Find where the given text appears and provide that cell's center as (x, y) coordinate. 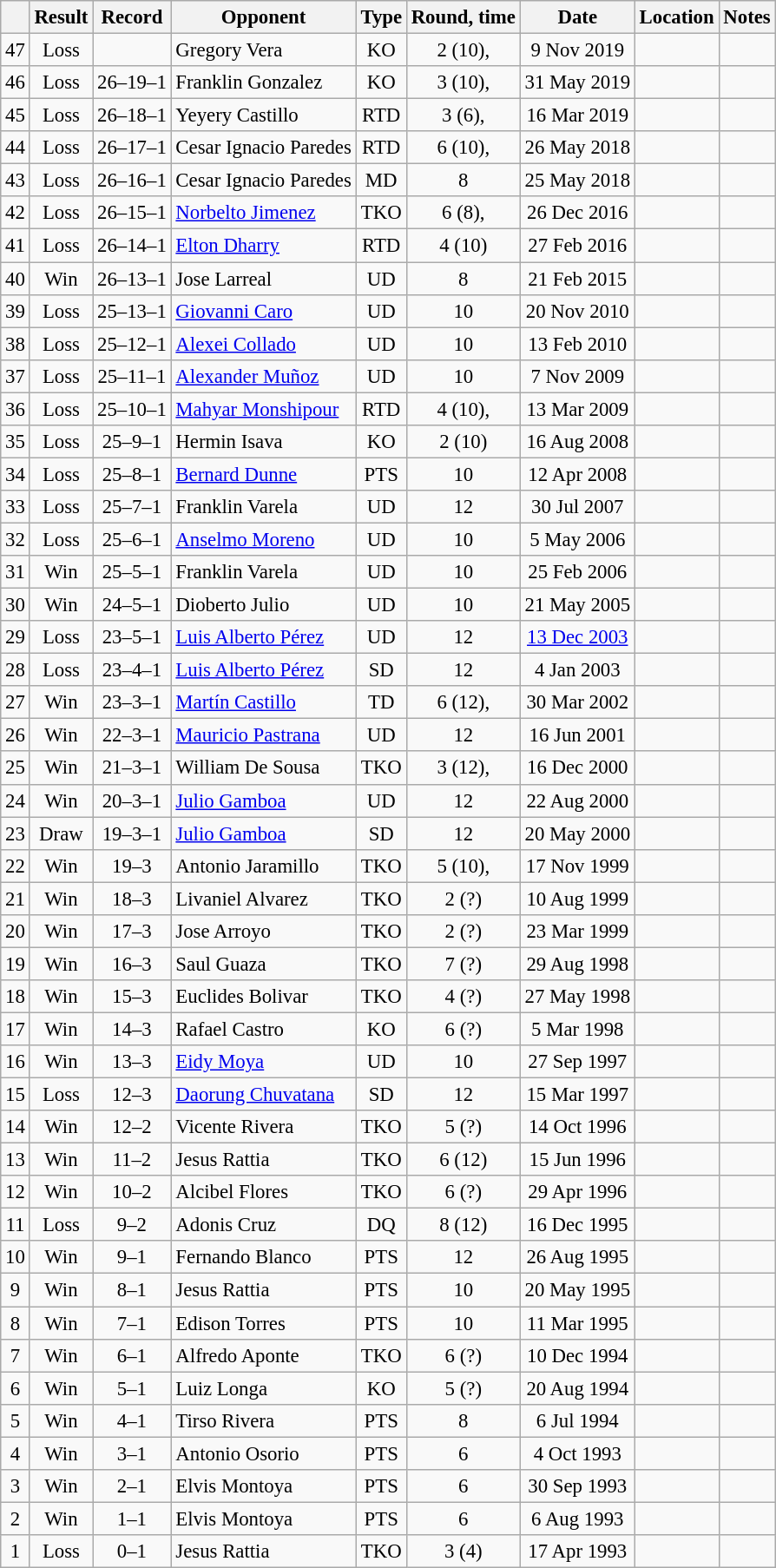
8 (12) (464, 1225)
9 Nov 2019 (577, 50)
42 (16, 213)
2 (16, 1519)
Edison Torres (264, 1323)
DQ (381, 1225)
5 (16, 1420)
15 Mar 1997 (577, 1095)
20 Nov 2010 (577, 311)
6 Aug 1993 (577, 1519)
Jose Arroyo (264, 932)
6 (10), (464, 148)
26 Dec 2016 (577, 213)
3 (12), (464, 768)
27 May 1998 (577, 997)
5–1 (132, 1388)
Martín Castillo (264, 702)
18 (16, 997)
12–3 (132, 1095)
13 Dec 2003 (577, 637)
4 (10) (464, 246)
25–7–1 (132, 507)
25–11–1 (132, 376)
17 Nov 1999 (577, 866)
Elton Dharry (264, 246)
Vicente Rivera (264, 1127)
44 (16, 148)
Mauricio Pastrana (264, 735)
6–1 (132, 1355)
17–3 (132, 932)
39 (16, 311)
36 (16, 409)
Giovanni Caro (264, 311)
Daorung Chuvatana (264, 1095)
William De Sousa (264, 768)
4 (10), (464, 409)
13 Mar 2009 (577, 409)
25 Feb 2006 (577, 572)
10–2 (132, 1192)
13–3 (132, 1062)
Opponent (264, 17)
20 (16, 932)
3 (16, 1486)
11–2 (132, 1160)
Record (132, 17)
25–8–1 (132, 474)
Result (61, 17)
6 (12), (464, 702)
23–3–1 (132, 702)
Dioberto Julio (264, 605)
31 May 2019 (577, 82)
21 (16, 899)
26–13–1 (132, 279)
16 Aug 2008 (577, 442)
16 Dec 2000 (577, 768)
Saul Guaza (264, 964)
28 (16, 670)
34 (16, 474)
Euclides Bolivar (264, 997)
23 (16, 833)
18–3 (132, 899)
33 (16, 507)
1 (16, 1552)
26–16–1 (132, 181)
27 Feb 2016 (577, 246)
Alcibel Flores (264, 1192)
29 Apr 1996 (577, 1192)
13 (16, 1160)
Luiz Longa (264, 1388)
4 Oct 1993 (577, 1453)
30 Jul 2007 (577, 507)
Eidy Moya (264, 1062)
26–19–1 (132, 82)
25–6–1 (132, 539)
15 Jun 1996 (577, 1160)
2 (10), (464, 50)
Bernard Dunne (264, 474)
9 (16, 1290)
Antonio Jaramillo (264, 866)
35 (16, 442)
32 (16, 539)
Rafael Castro (264, 1029)
47 (16, 50)
4 (?) (464, 997)
4 Jan 2003 (577, 670)
Alexander Muñoz (264, 376)
0–1 (132, 1552)
24 (16, 800)
9–2 (132, 1225)
16–3 (132, 964)
25–13–1 (132, 311)
5 May 2006 (577, 539)
7 (16, 1355)
12–2 (132, 1127)
10 Aug 1999 (577, 899)
27 (16, 702)
9–1 (132, 1258)
Fernando Blanco (264, 1258)
30 Mar 2002 (577, 702)
25–10–1 (132, 409)
12 Apr 2008 (577, 474)
22 Aug 2000 (577, 800)
19–3 (132, 866)
5 Mar 1998 (577, 1029)
Notes (746, 17)
Type (381, 17)
Antonio Osorio (264, 1453)
3–1 (132, 1453)
26 May 2018 (577, 148)
25 (16, 768)
25–9–1 (132, 442)
15–3 (132, 997)
21 May 2005 (577, 605)
Gregory Vera (264, 50)
30 Sep 1993 (577, 1486)
Yeyery Castillo (264, 115)
4–1 (132, 1420)
Location (677, 17)
Norbelto Jimenez (264, 213)
30 (16, 605)
Franklin Gonzalez (264, 82)
Hermin Isava (264, 442)
2–1 (132, 1486)
45 (16, 115)
8–1 (132, 1290)
MD (381, 181)
Round, time (464, 17)
38 (16, 344)
15 (16, 1095)
4 (16, 1453)
37 (16, 376)
3 (6), (464, 115)
Alexei Collado (264, 344)
20 Aug 1994 (577, 1388)
Jose Larreal (264, 279)
40 (16, 279)
14 Oct 1996 (577, 1127)
10 Dec 1994 (577, 1355)
25–12–1 (132, 344)
Adonis Cruz (264, 1225)
6 Jul 1994 (577, 1420)
5 (10), (464, 866)
29 (16, 637)
23 Mar 1999 (577, 932)
22 (16, 866)
20–3–1 (132, 800)
41 (16, 246)
27 Sep 1997 (577, 1062)
19 (16, 964)
31 (16, 572)
26–17–1 (132, 148)
7 Nov 2009 (577, 376)
3 (4) (464, 1552)
11 (16, 1225)
1–1 (132, 1519)
16 Jun 2001 (577, 735)
26–15–1 (132, 213)
Livaniel Alvarez (264, 899)
TD (381, 702)
Draw (61, 833)
Mahyar Monshipour (264, 409)
Tirso Rivera (264, 1420)
14–3 (132, 1029)
26–14–1 (132, 246)
14 (16, 1127)
46 (16, 82)
22–3–1 (132, 735)
11 Mar 1995 (577, 1323)
43 (16, 181)
3 (10), (464, 82)
16 Dec 1995 (577, 1225)
20 May 1995 (577, 1290)
6 (12) (464, 1160)
26 Aug 1995 (577, 1258)
29 Aug 1998 (577, 964)
2 (10) (464, 442)
Anselmo Moreno (264, 539)
25–5–1 (132, 572)
6 (8), (464, 213)
21–3–1 (132, 768)
20 May 2000 (577, 833)
21 Feb 2015 (577, 279)
Date (577, 17)
26–18–1 (132, 115)
17 Apr 1993 (577, 1552)
26 (16, 735)
19–3–1 (132, 833)
23–5–1 (132, 637)
7 (?) (464, 964)
16 Mar 2019 (577, 115)
13 Feb 2010 (577, 344)
24–5–1 (132, 605)
7–1 (132, 1323)
23–4–1 (132, 670)
Alfredo Aponte (264, 1355)
25 May 2018 (577, 181)
17 (16, 1029)
16 (16, 1062)
